Provide the [X, Y] coordinate of the cell's center where the given text is located.  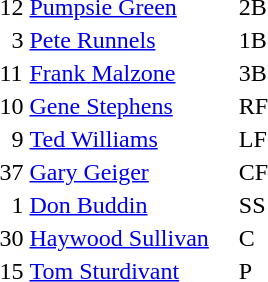
Don Buddin [131, 205]
Ted Williams [131, 139]
Gary Geiger [131, 172]
Pete Runnels [131, 40]
Frank Malzone [131, 73]
Gene Stephens [131, 106]
Haywood Sullivan [131, 238]
